From the cell containing the given text, extract its center point as [x, y] coordinate. 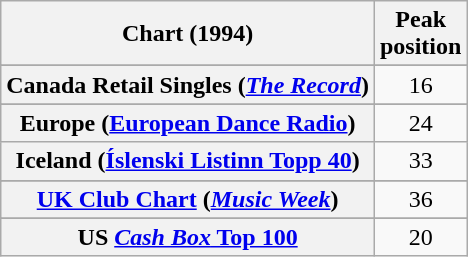
Peakposition [420, 34]
UK Club Chart (Music Week) [188, 199]
36 [420, 199]
20 [420, 237]
Chart (1994) [188, 34]
Europe (European Dance Radio) [188, 123]
33 [420, 161]
24 [420, 123]
Iceland (Íslenski Listinn Topp 40) [188, 161]
16 [420, 85]
US Cash Box Top 100 [188, 237]
Canada Retail Singles (The Record) [188, 85]
